For the text-containing cell, return its midpoint in (x, y) coordinate format. 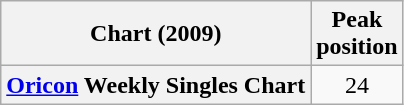
24 (357, 85)
Chart (2009) (156, 34)
Oricon Weekly Singles Chart (156, 85)
Peakposition (357, 34)
